Find where the given text appears and provide that cell's center as [X, Y] coordinate. 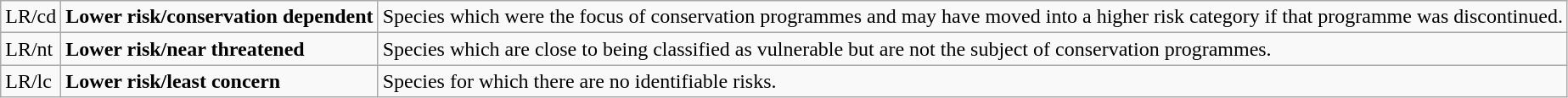
Species which were the focus of conservation programmes and may have moved into a higher risk category if that programme was discontinued. [973, 17]
Lower risk/conservation dependent [219, 17]
Lower risk/near threatened [219, 49]
LR/lc [31, 81]
Lower risk/least concern [219, 81]
LR/cd [31, 17]
LR/nt [31, 49]
Species for which there are no identifiable risks. [973, 81]
Species which are close to being classified as vulnerable but are not the subject of conservation programmes. [973, 49]
